Determine the (x, y) coordinate at the center of the cell enclosing the given text.  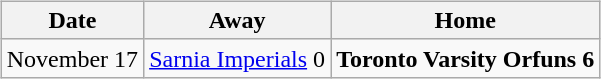
November 17 (72, 58)
Date (72, 20)
Sarnia Imperials 0 (238, 58)
Away (238, 20)
Toronto Varsity Orfuns 6 (466, 58)
Home (466, 20)
